Identify which cell holds the provided text, then report its [x, y] central coordinate. 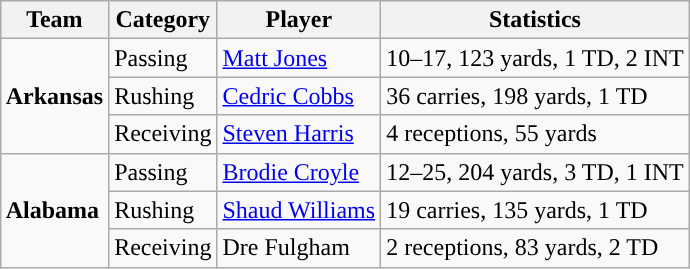
19 carries, 135 yards, 1 TD [536, 210]
12–25, 204 yards, 3 TD, 1 INT [536, 172]
4 receptions, 55 yards [536, 134]
Steven Harris [299, 134]
Brodie Croyle [299, 172]
Shaud Williams [299, 210]
Team [54, 20]
Arkansas [54, 96]
Statistics [536, 20]
Dre Fulgham [299, 248]
36 carries, 198 yards, 1 TD [536, 96]
Cedric Cobbs [299, 96]
10–17, 123 yards, 1 TD, 2 INT [536, 58]
Player [299, 20]
Category [163, 20]
Alabama [54, 210]
2 receptions, 83 yards, 2 TD [536, 248]
Matt Jones [299, 58]
